Output the [X, Y] coordinate of the center of the cell containing the given text.  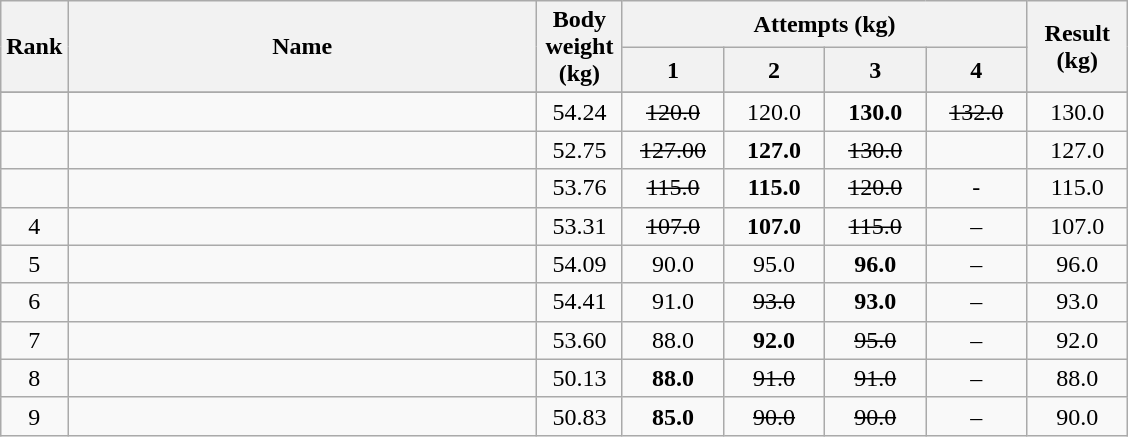
53.60 [579, 340]
- [976, 188]
3 [876, 70]
1 [672, 70]
9 [34, 416]
54.41 [579, 302]
Attempts (kg) [824, 24]
Name [302, 47]
132.0 [976, 112]
6 [34, 302]
Result (kg) [1078, 47]
50.83 [579, 416]
8 [34, 378]
53.76 [579, 188]
54.09 [579, 264]
50.13 [579, 378]
53.31 [579, 226]
Body weight (kg) [579, 47]
5 [34, 264]
85.0 [672, 416]
Rank [34, 47]
7 [34, 340]
127.00 [672, 150]
54.24 [579, 112]
52.75 [579, 150]
2 [774, 70]
